Determine the [x, y] coordinate at the center of the cell enclosing the given text.  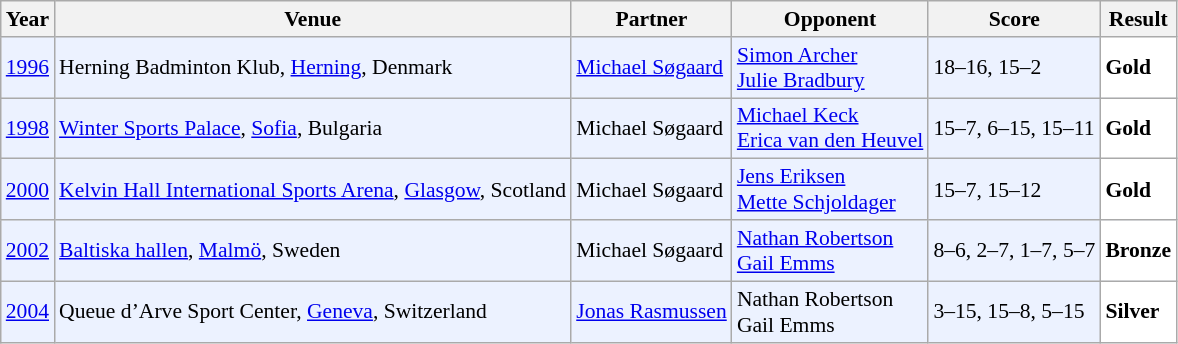
8–6, 2–7, 1–7, 5–7 [1014, 250]
Opponent [830, 19]
2004 [28, 312]
Michael Keck Erica van den Heuvel [830, 128]
1996 [28, 68]
15–7, 6–15, 15–11 [1014, 128]
Kelvin Hall International Sports Arena, Glasgow, Scotland [312, 190]
Winter Sports Palace, Sofia, Bulgaria [312, 128]
Herning Badminton Klub, Herning, Denmark [312, 68]
1998 [28, 128]
18–16, 15–2 [1014, 68]
Partner [652, 19]
Simon Archer Julie Bradbury [830, 68]
2002 [28, 250]
3–15, 15–8, 5–15 [1014, 312]
15–7, 15–12 [1014, 190]
Result [1138, 19]
Bronze [1138, 250]
Queue d’Arve Sport Center, Geneva, Switzerland [312, 312]
Silver [1138, 312]
Score [1014, 19]
Venue [312, 19]
2000 [28, 190]
Year [28, 19]
Baltiska hallen, Malmö, Sweden [312, 250]
Jens Eriksen Mette Schjoldager [830, 190]
Jonas Rasmussen [652, 312]
